From the cell containing the given text, extract its center point as [x, y] coordinate. 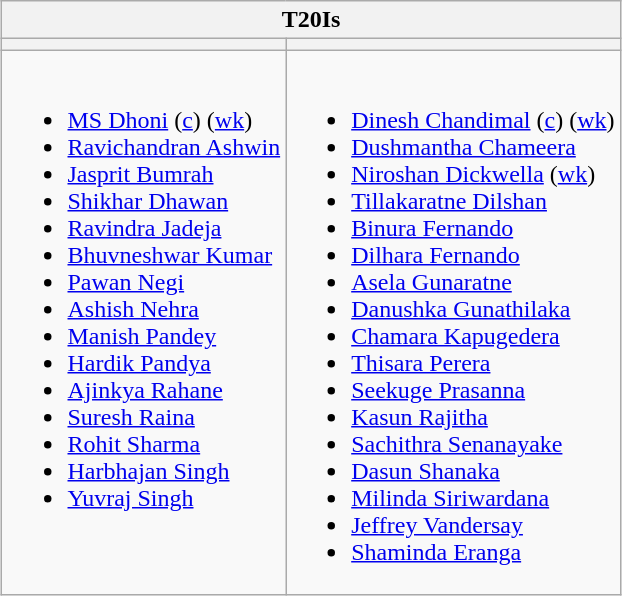
T20Is [311, 20]
